Locate the cell with the specified text and output its [X, Y] center coordinate. 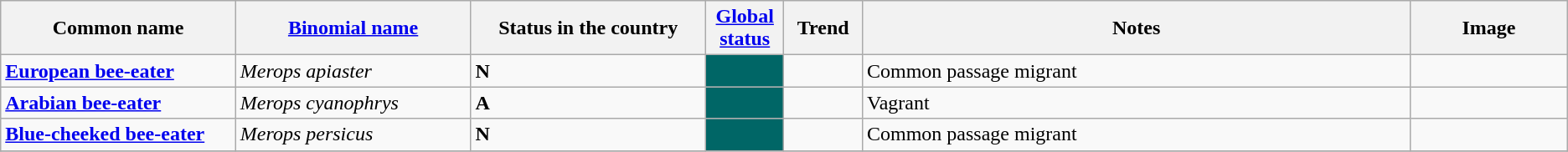
Notes [1136, 28]
Global status [745, 28]
Common name [119, 28]
A [588, 103]
Image [1489, 28]
Merops cyanophrys [353, 103]
Arabian bee-eater [119, 103]
Merops persicus [353, 134]
Blue-cheeked bee-eater [119, 134]
Status in the country [588, 28]
Vagrant [1136, 103]
European bee-eater [119, 71]
Binomial name [353, 28]
Trend [823, 28]
Merops apiaster [353, 71]
